Pinpoint the cell where the given text exists, returning its (X, Y) midpoint coordinate. 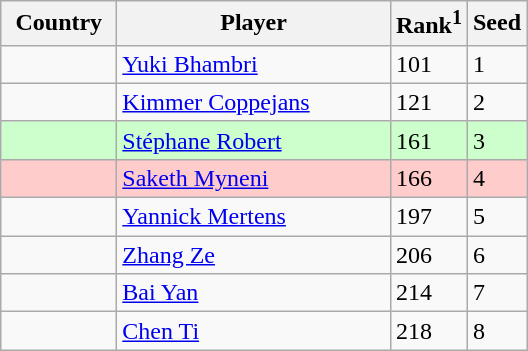
Rank1 (428, 24)
218 (428, 331)
7 (496, 293)
206 (428, 255)
8 (496, 331)
Chen Ti (254, 331)
3 (496, 140)
Saketh Myneni (254, 178)
Kimmer Coppejans (254, 102)
5 (496, 217)
166 (428, 178)
1 (496, 64)
101 (428, 64)
Zhang Ze (254, 255)
Bai Yan (254, 293)
Yannick Mertens (254, 217)
214 (428, 293)
6 (496, 255)
Seed (496, 24)
Player (254, 24)
197 (428, 217)
121 (428, 102)
2 (496, 102)
Country (59, 24)
Stéphane Robert (254, 140)
161 (428, 140)
Yuki Bhambri (254, 64)
4 (496, 178)
